Find where the given text appears and provide that cell's center as (X, Y) coordinate. 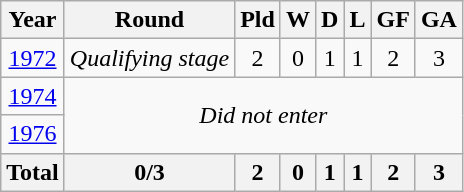
Pld (258, 20)
Year (33, 20)
W (298, 20)
GF (393, 20)
1972 (33, 58)
Round (149, 20)
Qualifying stage (149, 58)
1976 (33, 134)
GA (438, 20)
0/3 (149, 172)
L (358, 20)
Total (33, 172)
D (329, 20)
Did not enter (263, 115)
1974 (33, 96)
